Detect which cell encompasses the target text, then output its (x, y) center coordinate. 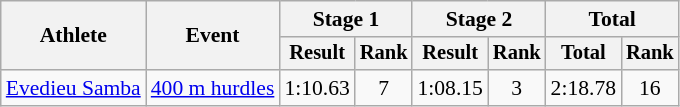
3 (517, 88)
2:18.78 (584, 88)
Event (213, 36)
16 (650, 88)
Athlete (74, 36)
1:08.15 (450, 88)
Stage 1 (346, 19)
1:10.63 (316, 88)
7 (384, 88)
400 m hurdles (213, 88)
Evedieu Samba (74, 88)
Stage 2 (478, 19)
